For the text-containing cell, return its midpoint in [x, y] coordinate format. 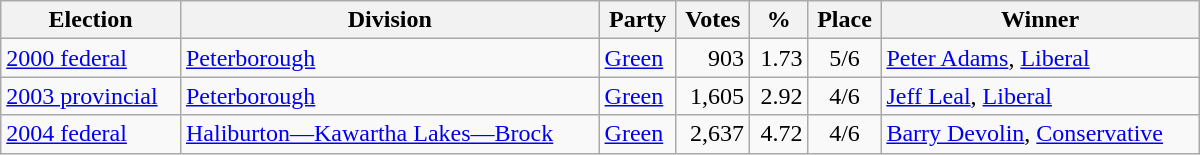
Winner [1040, 20]
4.72 [778, 134]
1,605 [712, 96]
Division [390, 20]
2004 federal [91, 134]
2.92 [778, 96]
1.73 [778, 58]
2003 provincial [91, 96]
Place [844, 20]
903 [712, 58]
2,637 [712, 134]
Peter Adams, Liberal [1040, 58]
Votes [712, 20]
% [778, 20]
Jeff Leal, Liberal [1040, 96]
5/6 [844, 58]
Party [638, 20]
Haliburton—Kawartha Lakes—Brock [390, 134]
2000 federal [91, 58]
Barry Devolin, Conservative [1040, 134]
Election [91, 20]
